For the text-containing cell, return its midpoint in [X, Y] coordinate format. 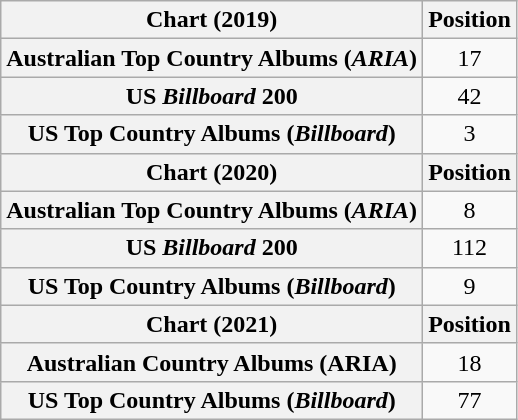
18 [470, 362]
42 [470, 96]
17 [470, 58]
3 [470, 134]
9 [470, 286]
77 [470, 400]
Chart (2019) [212, 20]
8 [470, 210]
112 [470, 248]
Chart (2021) [212, 324]
Australian Country Albums (ARIA) [212, 362]
Chart (2020) [212, 172]
